Locate the cell with the specified text and output its [x, y] center coordinate. 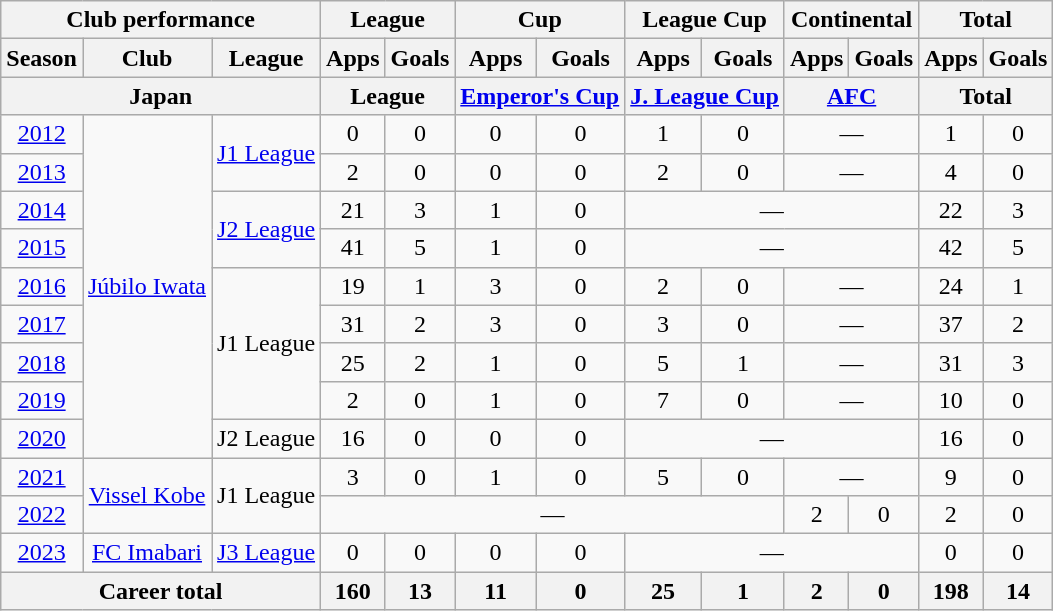
2021 [42, 477]
198 [951, 591]
J3 League [266, 553]
Vissel Kobe [146, 496]
2019 [42, 400]
J. League Cup [705, 96]
Season [42, 58]
Emperor's Cup [540, 96]
11 [496, 591]
7 [664, 400]
14 [1018, 591]
FC Imabari [146, 553]
AFC [851, 96]
4 [951, 172]
Career total [161, 591]
19 [353, 286]
2012 [42, 134]
Continental [851, 20]
10 [951, 400]
37 [951, 324]
2015 [42, 248]
Cup [540, 20]
41 [353, 248]
2013 [42, 172]
2014 [42, 210]
Japan [161, 96]
Club [146, 58]
42 [951, 248]
Club performance [161, 20]
160 [353, 591]
21 [353, 210]
2016 [42, 286]
9 [951, 477]
2022 [42, 515]
2018 [42, 362]
Júbilo Iwata [146, 286]
13 [420, 591]
2023 [42, 553]
2017 [42, 324]
2020 [42, 438]
League Cup [705, 20]
24 [951, 286]
22 [951, 210]
